Identify which cell holds the provided text, then report its (X, Y) central coordinate. 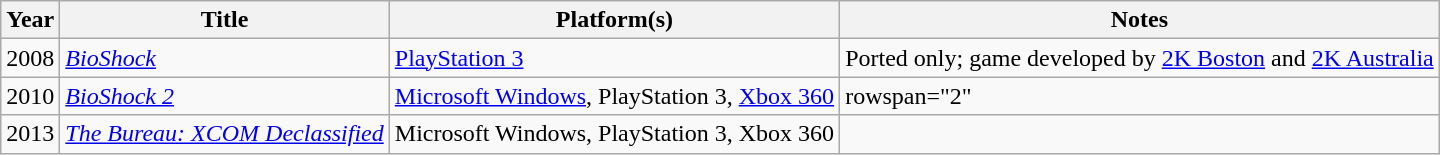
Platform(s) (614, 20)
Title (224, 20)
PlayStation 3 (614, 58)
2013 (30, 134)
rowspan="2" (1140, 96)
BioShock 2 (224, 96)
Notes (1140, 20)
2010 (30, 96)
2008 (30, 58)
Year (30, 20)
Ported only; game developed by 2K Boston and 2K Australia (1140, 58)
BioShock (224, 58)
The Bureau: XCOM Declassified (224, 134)
